Extract the [x, y] coordinate from the center of the cell holding the provided text.  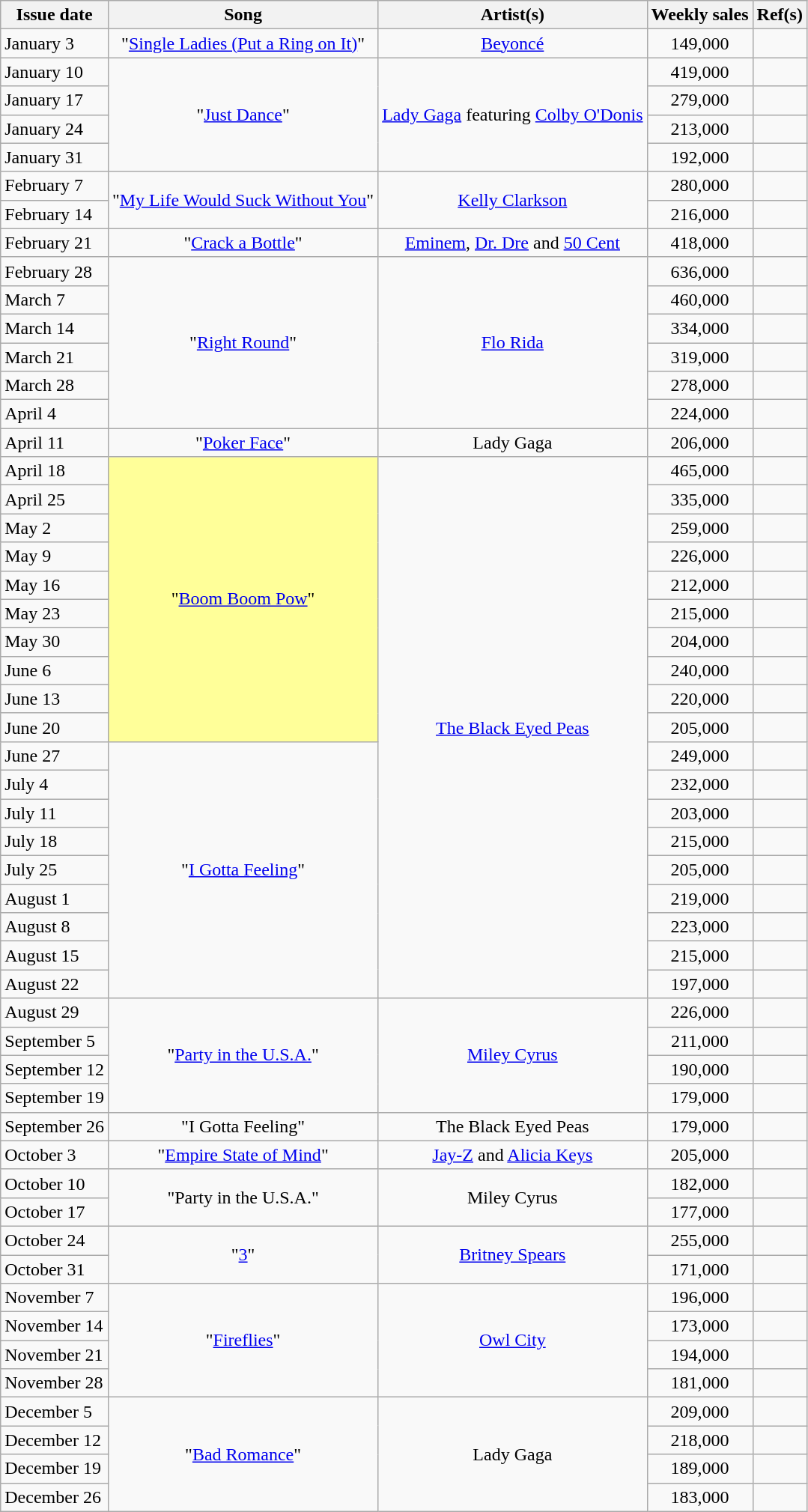
335,000 [699, 500]
189,000 [699, 1469]
224,000 [699, 414]
204,000 [699, 642]
August 8 [55, 927]
November 21 [55, 1355]
May 30 [55, 642]
216,000 [699, 214]
460,000 [699, 300]
October 24 [55, 1240]
259,000 [699, 528]
Ref(s) [780, 15]
173,000 [699, 1326]
177,000 [699, 1212]
219,000 [699, 899]
July 11 [55, 813]
418,000 [699, 243]
January 3 [55, 43]
197,000 [699, 984]
September 12 [55, 1069]
220,000 [699, 699]
Artist(s) [512, 15]
319,000 [699, 357]
October 10 [55, 1183]
November 7 [55, 1298]
223,000 [699, 927]
183,000 [699, 1497]
"Just Dance" [243, 115]
Weekly sales [699, 15]
255,000 [699, 1240]
July 18 [55, 842]
April 25 [55, 500]
636,000 [699, 271]
"Fireflies" [243, 1341]
March 21 [55, 357]
October 17 [55, 1212]
Flo Rida [512, 342]
July 4 [55, 784]
Beyoncé [512, 43]
April 11 [55, 443]
February 28 [55, 271]
149,000 [699, 43]
192,000 [699, 157]
June 6 [55, 670]
"3" [243, 1254]
"Poker Face" [243, 443]
June 20 [55, 727]
March 7 [55, 300]
February 7 [55, 186]
January 17 [55, 100]
Jay-Z and Alicia Keys [512, 1155]
February 21 [55, 243]
June 13 [55, 699]
213,000 [699, 129]
October 31 [55, 1269]
Eminem, Dr. Dre and 50 Cent [512, 243]
May 2 [55, 528]
206,000 [699, 443]
May 16 [55, 585]
December 19 [55, 1469]
465,000 [699, 471]
"Bad Romance" [243, 1454]
240,000 [699, 670]
September 19 [55, 1098]
May 9 [55, 556]
"Empire State of Mind" [243, 1155]
212,000 [699, 585]
June 27 [55, 756]
334,000 [699, 328]
"My Life Would Suck Without You" [243, 200]
April 18 [55, 471]
196,000 [699, 1298]
January 10 [55, 72]
August 15 [55, 956]
March 14 [55, 328]
December 12 [55, 1440]
March 28 [55, 386]
182,000 [699, 1183]
January 24 [55, 129]
209,000 [699, 1412]
419,000 [699, 72]
December 26 [55, 1497]
April 4 [55, 414]
249,000 [699, 756]
181,000 [699, 1383]
"Single Ladies (Put a Ring on It)" [243, 43]
190,000 [699, 1069]
August 22 [55, 984]
December 5 [55, 1412]
May 23 [55, 613]
Owl City [512, 1341]
171,000 [699, 1269]
218,000 [699, 1440]
November 14 [55, 1326]
279,000 [699, 100]
278,000 [699, 386]
October 3 [55, 1155]
September 5 [55, 1041]
"Crack a Bottle" [243, 243]
"Boom Boom Pow" [243, 599]
194,000 [699, 1355]
August 29 [55, 1012]
February 14 [55, 214]
Kelly Clarkson [512, 200]
203,000 [699, 813]
January 31 [55, 157]
232,000 [699, 784]
Song [243, 15]
November 28 [55, 1383]
September 26 [55, 1126]
Issue date [55, 15]
280,000 [699, 186]
211,000 [699, 1041]
Lady Gaga featuring Colby O'Donis [512, 115]
July 25 [55, 870]
"Right Round" [243, 342]
August 1 [55, 899]
Britney Spears [512, 1254]
